Find where the given text appears and provide that cell's center as [x, y] coordinate. 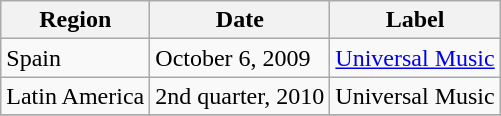
Latin America [76, 96]
Spain [76, 58]
Label [415, 20]
Date [240, 20]
2nd quarter, 2010 [240, 96]
October 6, 2009 [240, 58]
Region [76, 20]
